Return (X, Y) of the center of cell containing provided text 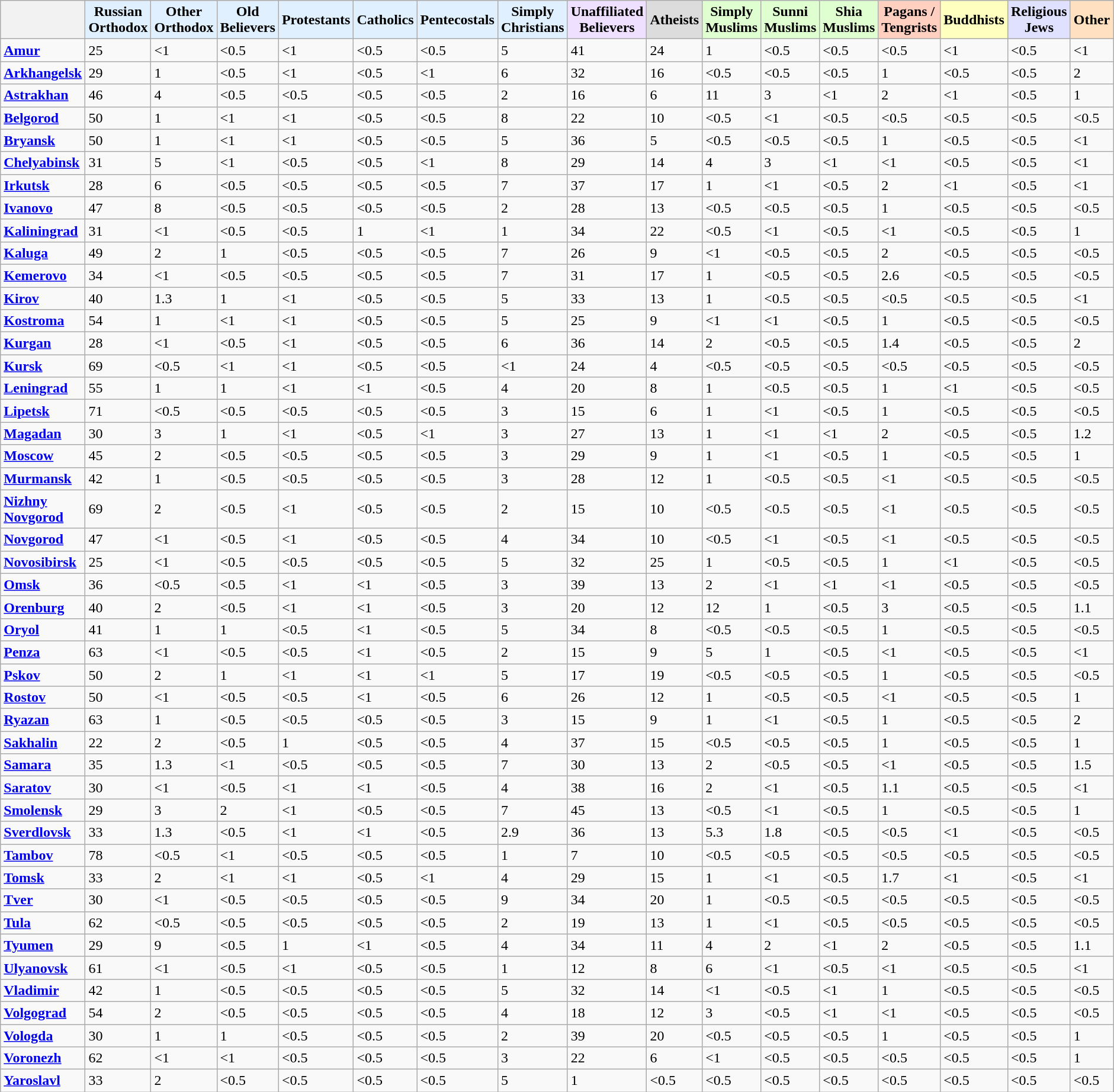
Leningrad (43, 388)
Unaffiliated Believers (607, 20)
55 (118, 388)
Omsk (43, 584)
27 (607, 433)
18 (607, 1013)
Kaliningrad (43, 230)
1.2 (1091, 433)
Russian Orthodox (118, 20)
46 (118, 95)
Yaroslavl (43, 1081)
Bryansk (43, 140)
Tula (43, 923)
61 (118, 968)
Atheists (675, 20)
Saratov (43, 788)
Old Believers (248, 20)
1.5 (1091, 765)
Belgorod (43, 118)
Vologda (43, 1036)
Other Orthodox (184, 20)
Rostov (43, 698)
Buddhists (974, 20)
Pskov (43, 675)
Sunni Muslims (790, 20)
Penza (43, 652)
Kursk (43, 366)
38 (607, 788)
Astrakhan (43, 95)
Samara (43, 765)
Orenburg (43, 607)
Protestants (316, 20)
5.3 (732, 833)
Novgorod (43, 539)
Amur (43, 50)
Ulyanovsk (43, 968)
Oryol (43, 629)
78 (118, 855)
Kaluga (43, 253)
Voronezh (43, 1058)
71 (118, 411)
49 (118, 253)
Kostroma (43, 321)
Catholics (385, 20)
1.4 (910, 343)
Sakhalin (43, 743)
1.8 (790, 833)
35 (118, 765)
Tambov (43, 855)
Murmansk (43, 478)
2.6 (910, 275)
Tomsk (43, 878)
Simply Christians (532, 20)
Volgograd (43, 1013)
Lipetsk (43, 411)
Sverdlovsk (43, 833)
Simply Muslims (732, 20)
Pagans / Tengrists (910, 20)
Chelyabinsk (43, 163)
Magadan (43, 433)
Irkutsk (43, 185)
Tver (43, 900)
Ivanovo (43, 208)
Moscow (43, 456)
Tyumen (43, 945)
Religious Jews (1039, 20)
Kemerovo (43, 275)
Pentecostals (457, 20)
2.9 (532, 833)
Ryazan (43, 720)
Nizhny Novgorod (43, 509)
Other (1091, 20)
Arkhangelsk (43, 73)
Vladimir (43, 990)
1.7 (910, 878)
Novosibirsk (43, 562)
Kirov (43, 298)
Shia Muslims (849, 20)
Kurgan (43, 343)
Smolensk (43, 810)
